Search for the cell housing the specified text and yield its [X, Y] center coordinate. 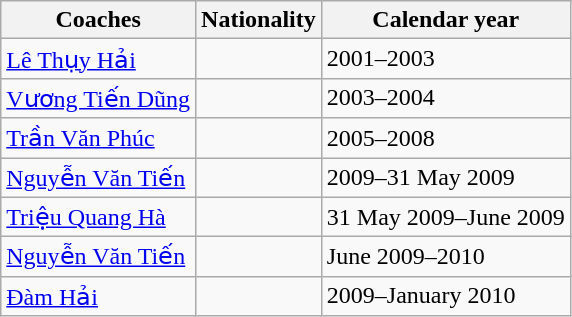
Coaches [98, 20]
Triệu Quang Hà [98, 217]
Nationality [259, 20]
Trần Văn Phúc [98, 138]
Lê Thụy Hải [98, 59]
Calendar year [446, 20]
2009–January 2010 [446, 296]
2003–2004 [446, 98]
2005–2008 [446, 138]
Đàm Hải [98, 296]
June 2009–2010 [446, 257]
Vương Tiến Dũng [98, 98]
2001–2003 [446, 59]
2009–31 May 2009 [446, 178]
31 May 2009–June 2009 [446, 217]
